Provide the [X, Y] coordinate of the cell's center where the given text is located.  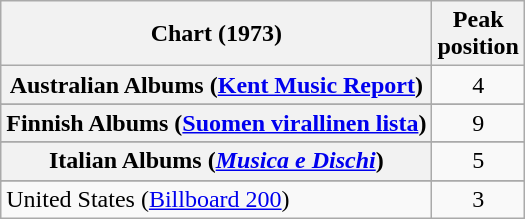
5 [478, 161]
9 [478, 123]
Chart (1973) [216, 34]
3 [478, 199]
4 [478, 85]
Italian Albums (Musica e Dischi) [216, 161]
Peakposition [478, 34]
Australian Albums (Kent Music Report) [216, 85]
United States (Billboard 200) [216, 199]
Finnish Albums (Suomen virallinen lista) [216, 123]
